Detect which cell encompasses the target text, then output its (x, y) center coordinate. 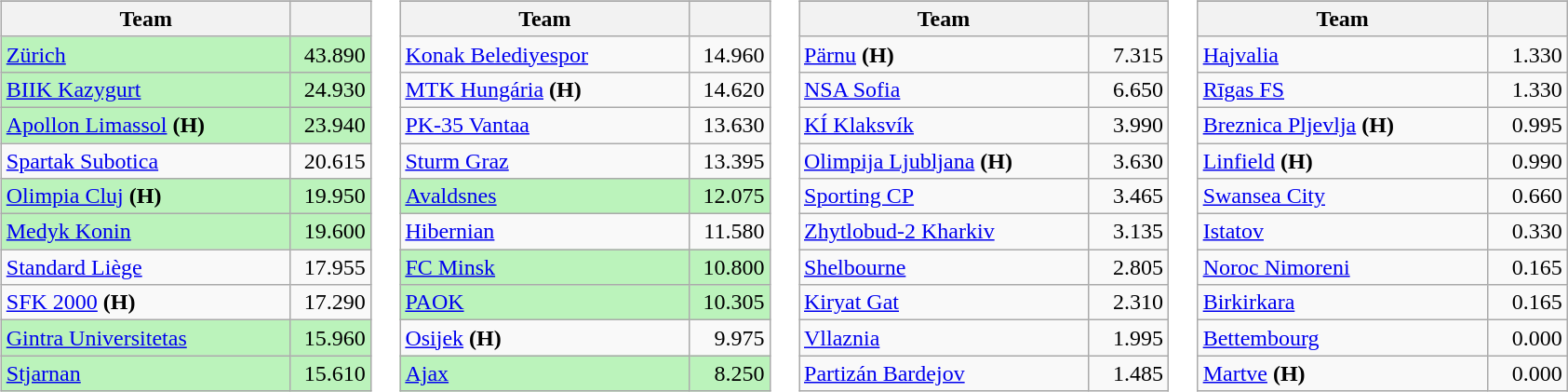
0.990 (1527, 161)
19.950 (330, 196)
19.600 (330, 232)
7.315 (1129, 54)
9.975 (730, 338)
KÍ Klaksvík (944, 125)
24.930 (330, 89)
Gintra Universitetas (145, 338)
15.610 (330, 373)
12.075 (730, 196)
14.620 (730, 89)
Bettembourg (1342, 338)
0.330 (1527, 232)
MTK Hungária (H) (545, 89)
Zhytlobud-2 Kharkiv (944, 232)
10.305 (730, 303)
1.995 (1129, 338)
Istatov (1342, 232)
Ajax (545, 373)
Partizán Bardejov (944, 373)
Spartak Subotica (145, 161)
Noroc Nimoreni (1342, 267)
Martve (H) (1342, 373)
Birkirkara (1342, 303)
Vllaznia (944, 338)
6.650 (1129, 89)
8.250 (730, 373)
Olimpia Cluj (H) (145, 196)
Avaldsnes (545, 196)
Sturm Graz (545, 161)
2.805 (1129, 267)
Breznica Pljevlja (H) (1342, 125)
Linfield (H) (1342, 161)
0.995 (1527, 125)
14.960 (730, 54)
Kiryat Gat (944, 303)
15.960 (330, 338)
Zürich (145, 54)
Osijek (H) (545, 338)
3.135 (1129, 232)
10.800 (730, 267)
3.465 (1129, 196)
Hajvalia (1342, 54)
Pärnu (H) (944, 54)
Swansea City (1342, 196)
17.955 (330, 267)
PK-35 Vantaa (545, 125)
Stjarnan (145, 373)
Sporting CP (944, 196)
Shelbourne (944, 267)
SFK 2000 (H) (145, 303)
Konak Belediyespor (545, 54)
20.615 (330, 161)
11.580 (730, 232)
Rīgas FS (1342, 89)
17.290 (330, 303)
3.630 (1129, 161)
3.990 (1129, 125)
13.630 (730, 125)
Apollon Limassol (H) (145, 125)
PAOK (545, 303)
Medyk Konin (145, 232)
1.485 (1129, 373)
FC Minsk (545, 267)
Hibernian (545, 232)
0.660 (1527, 196)
Olimpija Ljubljana (H) (944, 161)
43.890 (330, 54)
NSA Sofia (944, 89)
BIIK Kazygurt (145, 89)
13.395 (730, 161)
2.310 (1129, 303)
Standard Liège (145, 267)
23.940 (330, 125)
